Identify which cell holds the provided text, then report its (X, Y) central coordinate. 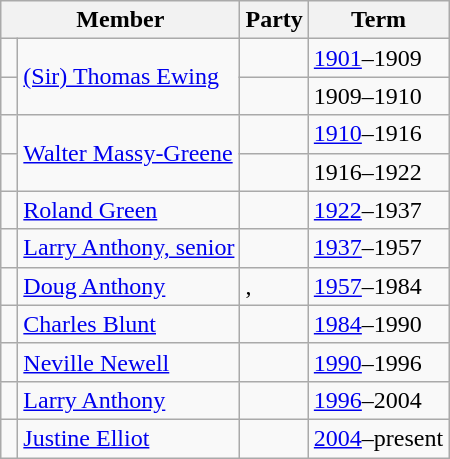
1996–2004 (378, 400)
1909–1910 (378, 96)
1910–1916 (378, 134)
Roland Green (129, 210)
, (274, 286)
Justine Elliot (129, 438)
2004–present (378, 438)
1990–1996 (378, 362)
1916–1922 (378, 172)
Party (274, 20)
Member (120, 20)
1901–1909 (378, 58)
Doug Anthony (129, 286)
1957–1984 (378, 286)
Larry Anthony, senior (129, 248)
1922–1937 (378, 210)
1984–1990 (378, 324)
Neville Newell (129, 362)
Larry Anthony (129, 400)
(Sir) Thomas Ewing (129, 77)
1937–1957 (378, 248)
Term (378, 20)
Charles Blunt (129, 324)
Walter Massy-Greene (129, 153)
